Return the [X, Y] coordinate for the center point of the cell that contains the specified text.  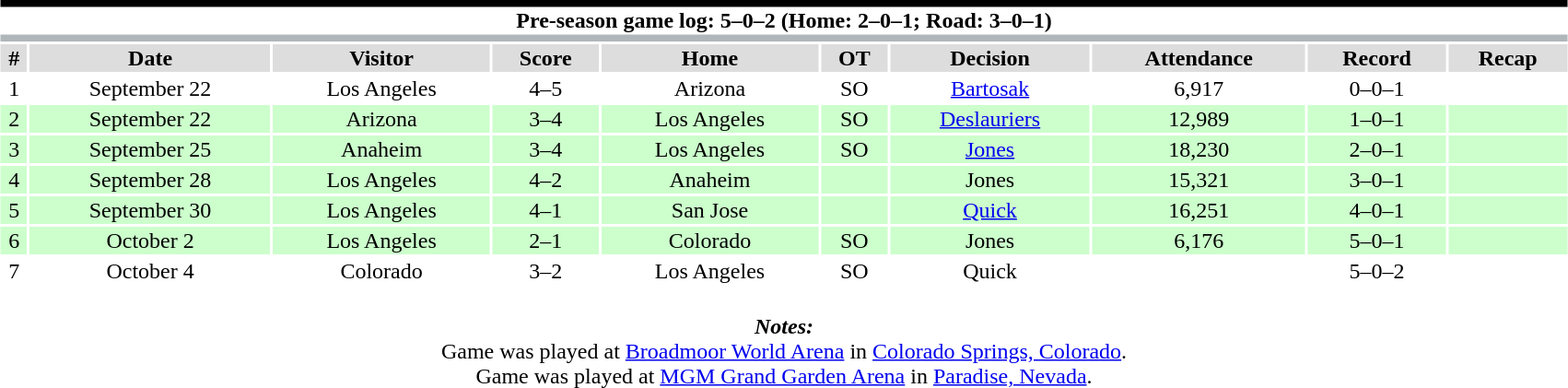
3–2 [545, 271]
6,176 [1199, 241]
5 [15, 210]
2 [15, 119]
1 [15, 88]
1–0–1 [1376, 119]
Deslauriers [990, 119]
October 4 [151, 271]
# [15, 58]
6 [15, 241]
2–0–1 [1376, 149]
4 [15, 180]
Record [1376, 58]
September 30 [151, 210]
September 25 [151, 149]
September 28 [151, 180]
4–2 [545, 180]
Recap [1507, 58]
Pre-season game log: 5–0–2 (Home: 2–0–1; Road: 3–0–1) [784, 20]
4–0–1 [1376, 210]
October 2 [151, 241]
7 [15, 271]
2–1 [545, 241]
Home [709, 58]
5–0–2 [1376, 271]
6,917 [1199, 88]
18,230 [1199, 149]
Attendance [1199, 58]
Date [151, 58]
Score [545, 58]
4–5 [545, 88]
Bartosak [990, 88]
5–0–1 [1376, 241]
OT [854, 58]
San Jose [709, 210]
0–0–1 [1376, 88]
Visitor [381, 58]
Decision [990, 58]
4–1 [545, 210]
3–0–1 [1376, 180]
12,989 [1199, 119]
16,251 [1199, 210]
3 [15, 149]
15,321 [1199, 180]
